Locate the cell with the specified text and output its [x, y] center coordinate. 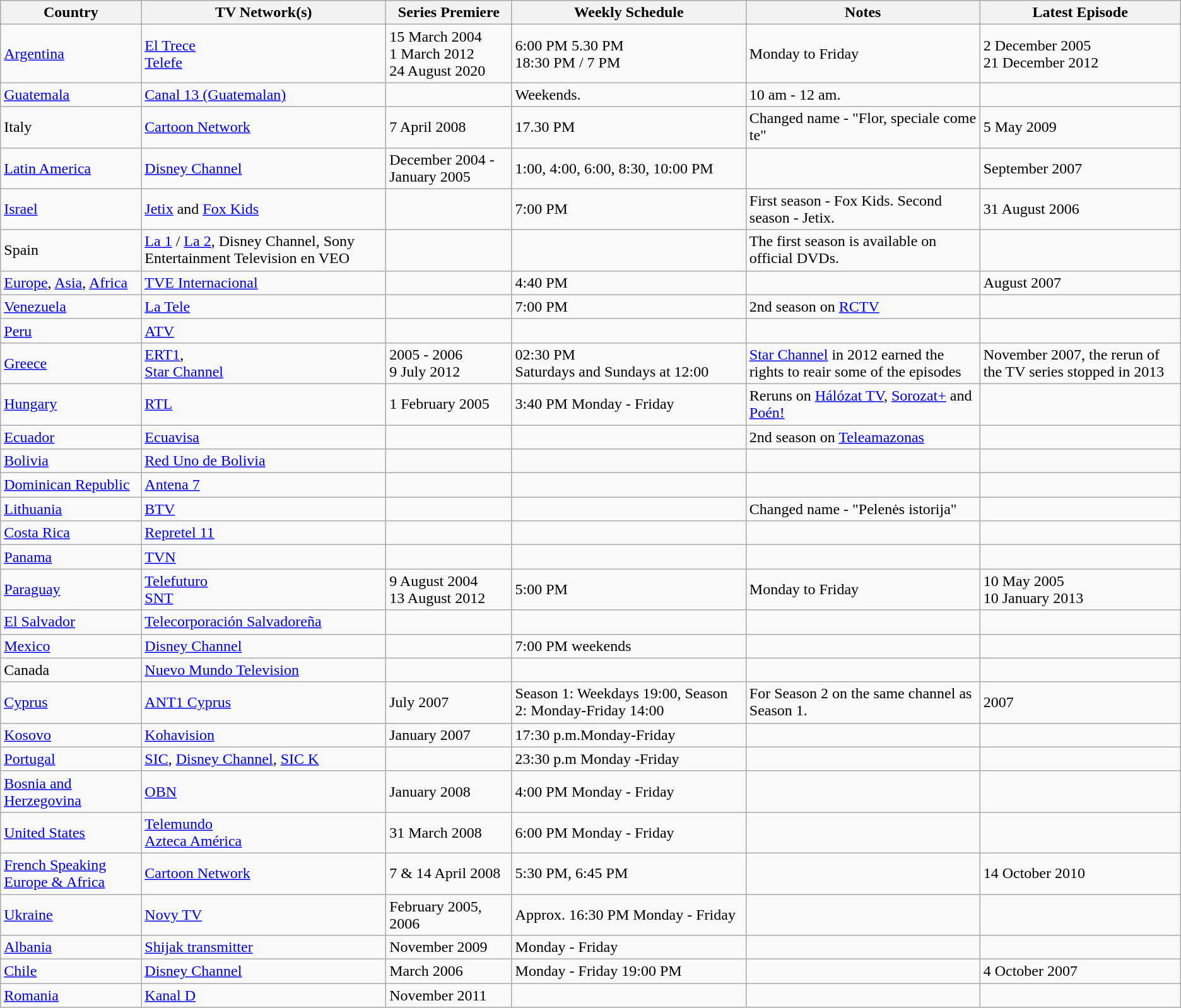
31 August 2006 [1080, 209]
Nuevo Mundo Television [264, 670]
Weekends. [628, 95]
02:30 PM Saturdays and Sundays at 12:00 [628, 363]
Kanal D [264, 995]
2007 [1080, 703]
La Tele [264, 307]
Cyprus [71, 703]
BTV [264, 509]
Albania [71, 947]
Bolivia [71, 461]
7:00 PM weekends [628, 646]
Changed name - "Pelenės istorija" [863, 509]
February 2005, 2006 [449, 915]
10 am - 12 am. [863, 95]
Reruns on Hálózat TV, Sorozat+ and Poén! [863, 404]
Telemundo Azteca América [264, 833]
Red Uno de Bolivia [264, 461]
Latin America [71, 168]
5:00 PM [628, 589]
Dominican Republic [71, 485]
1 February 2005 [449, 404]
1:00, 4:00, 6:00, 8:30, 10:00 PM [628, 168]
Israel [71, 209]
Spain [71, 250]
Ecuador [71, 437]
ANT1 Cyprus [264, 703]
Jetix and Fox Kids [264, 209]
SIC, Disney Channel, SIC K [264, 759]
Shijak transmitter [264, 947]
31 March 2008 [449, 833]
November 2007, the rerun of the TV series stopped in 2013 [1080, 363]
5 May 2009 [1080, 127]
3:40 PM Monday - Friday [628, 404]
August 2007 [1080, 283]
Mexico [71, 646]
Monday - Friday 19:00 PM [628, 971]
2nd season on RCTV [863, 307]
November 2009 [449, 947]
17.30 PM [628, 127]
Season 1: Weekdays 19:00, Season 2: Monday-Friday 14:00 [628, 703]
Portugal [71, 759]
Europe, Asia, Africa [71, 283]
Greece [71, 363]
Ecuavisa [264, 437]
Kosovo [71, 735]
17:30 p.m.Monday-Friday [628, 735]
Notes [863, 13]
First season - Fox Kids. Second season - Jetix. [863, 209]
Canada [71, 670]
Series Premiere [449, 13]
Monday - Friday [628, 947]
September 2007 [1080, 168]
United States [71, 833]
TV Network(s) [264, 13]
15 March 20041 March 201224 August 2020 [449, 54]
El TreceTelefe [264, 54]
Changed name - "Flor, speciale come te" [863, 127]
Country [71, 13]
4:40 PM [628, 283]
January 2007 [449, 735]
For Season 2 on the same channel as Season 1. [863, 703]
Romania [71, 995]
November 2011 [449, 995]
7 April 2008 [449, 127]
6:00 PM Monday - Friday [628, 833]
4 October 2007 [1080, 971]
The first season is available on official DVDs. [863, 250]
March 2006 [449, 971]
9 August 200413 August 2012 [449, 589]
14 October 2010 [1080, 873]
Argentina [71, 54]
Repretel 11 [264, 533]
Italy [71, 127]
Canal 13 (Guatemalan) [264, 95]
El Salvador [71, 622]
7 & 14 April 2008 [449, 873]
La 1 / La 2, Disney Channel, Sony Entertainment Television en VEO [264, 250]
Hungary [71, 404]
Novy TV [264, 915]
2005 - 2006 9 July 2012 [449, 363]
Latest Episode [1080, 13]
Paraguay [71, 589]
2nd season on Teleamazonas [863, 437]
10 May 200510 January 2013 [1080, 589]
Costa Rica [71, 533]
ERT1,Star Channel [264, 363]
July 2007 [449, 703]
Chile [71, 971]
2 December 200521 December 2012 [1080, 54]
Telecorporación Salvadoreña [264, 622]
5:30 PM, 6:45 PM [628, 873]
Panama [71, 557]
23:30 p.m Monday -Friday [628, 759]
4:00 PM Monday - Friday [628, 791]
TVE Internacional [264, 283]
French Speaking Europe & Africa [71, 873]
TelefuturoSNT [264, 589]
6:00 PM 5.30 PM18:30 PM / 7 PM [628, 54]
Bosnia and Herzegovina [71, 791]
TVN [264, 557]
RTL [264, 404]
ATV [264, 331]
Ukraine [71, 915]
OBN [264, 791]
January 2008 [449, 791]
Kohavision [264, 735]
Approx. 16:30 PM Monday - Friday [628, 915]
December 2004 - January 2005 [449, 168]
Lithuania [71, 509]
Antena 7 [264, 485]
Guatemala [71, 95]
Star Channel in 2012 earned the rights to reair some of the episodes [863, 363]
Weekly Schedule [628, 13]
Peru [71, 331]
Venezuela [71, 307]
